Locate the cell with the specified text and output its [X, Y] center coordinate. 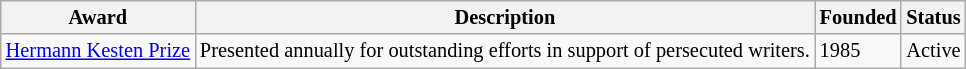
Presented annually for outstanding efforts in support of persecuted writers. [505, 51]
Active [933, 51]
Founded [858, 17]
Description [505, 17]
Status [933, 17]
1985 [858, 51]
Hermann Kesten Prize [98, 51]
Award [98, 17]
